For the text-containing cell, return its midpoint in (X, Y) coordinate format. 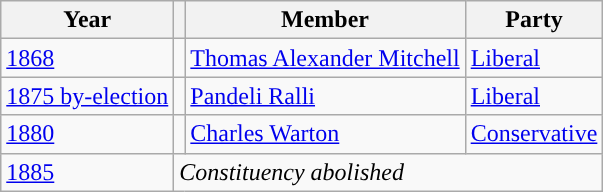
1885 (88, 172)
Party (534, 20)
1868 (88, 58)
Constituency abolished (388, 172)
1875 by-election (88, 96)
Conservative (534, 134)
Charles Warton (325, 134)
1880 (88, 134)
Pandeli Ralli (325, 96)
Year (88, 20)
Thomas Alexander Mitchell (325, 58)
Member (325, 20)
